Find where the given text appears and provide that cell's center as (X, Y) coordinate. 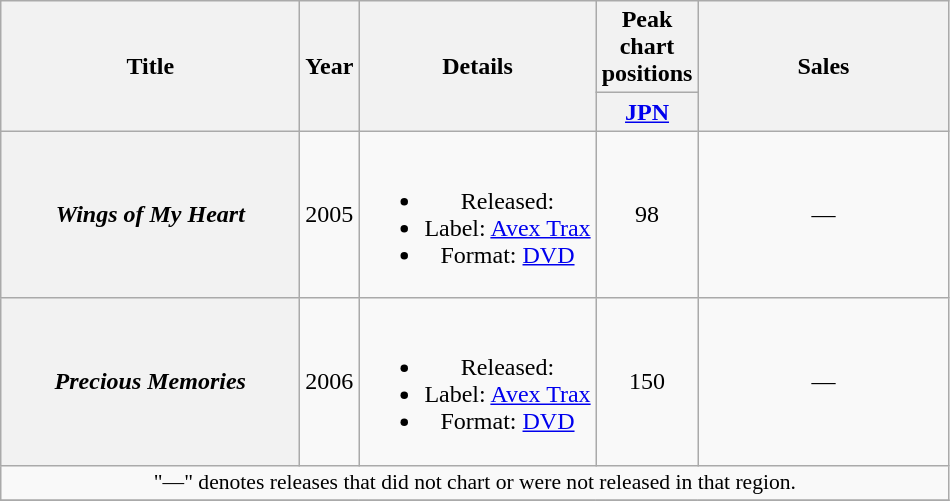
2006 (330, 382)
Peak chart positions (647, 47)
Precious Memories (150, 382)
Title (150, 66)
Details (478, 66)
Year (330, 66)
98 (647, 214)
150 (647, 382)
"—" denotes releases that did not chart or were not released in that region. (475, 483)
Sales (824, 66)
Wings of My Heart (150, 214)
2005 (330, 214)
JPN (647, 112)
